Locate the cell with the specified text and output its (X, Y) center coordinate. 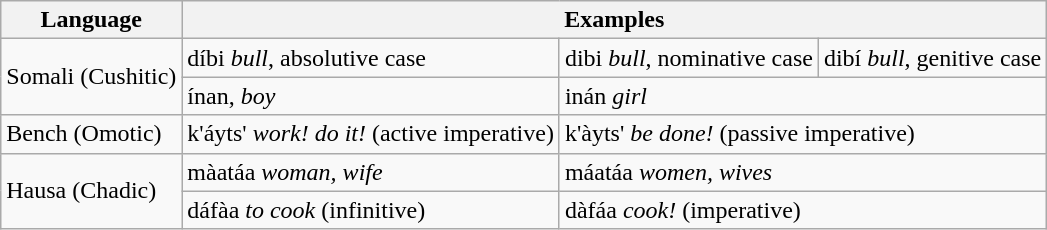
ínan, boy (371, 96)
Hausa (Chadic) (92, 191)
dibi bull, nominative case (688, 58)
màatáa woman, wife (371, 172)
Somali (Cushitic) (92, 77)
k'áyts' work! do it! (active imperative) (371, 134)
dàfáa cook! (imperative) (802, 210)
Language (92, 20)
Examples (614, 20)
díbi bull, absolutive case (371, 58)
máatáa women, wives (802, 172)
k'àyts' be done! (passive imperative) (802, 134)
Bench (Omotic) (92, 134)
dibí bull, genitive case (932, 58)
inán girl (802, 96)
dáfàa to cook (infinitive) (371, 210)
